From the cell containing the given text, extract its center point as (x, y) coordinate. 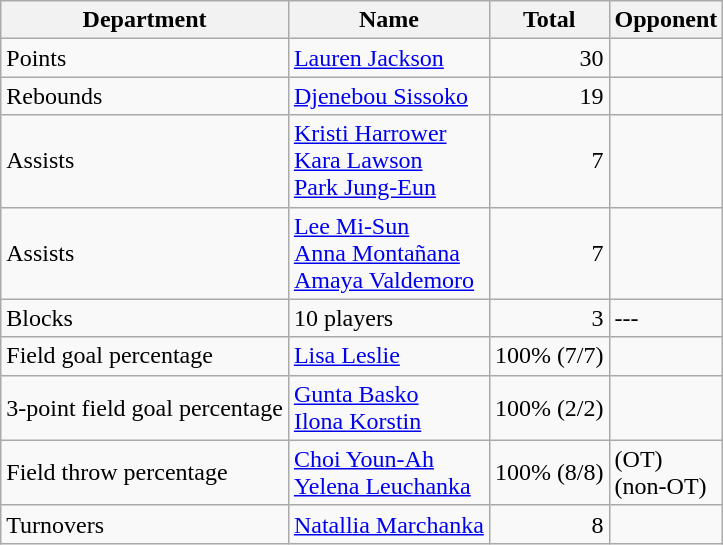
Points (145, 58)
100% (7/7) (549, 356)
Turnovers (145, 524)
Rebounds (145, 96)
30 (549, 58)
Choi Youn-Ah Yelena Leuchanka (388, 472)
Field throw percentage (145, 472)
Department (145, 20)
--- (666, 318)
3 (549, 318)
Lauren Jackson (388, 58)
Natallia Marchanka (388, 524)
8 (549, 524)
100% (8/8) (549, 472)
Total (549, 20)
Name (388, 20)
10 players (388, 318)
(OT) (non-OT) (666, 472)
Lisa Leslie (388, 356)
Blocks (145, 318)
3-point field goal percentage (145, 408)
Field goal percentage (145, 356)
Djenebou Sissoko (388, 96)
Gunta Basko Ilona Korstin (388, 408)
19 (549, 96)
Lee Mi-Sun Anna Montañana Amaya Valdemoro (388, 253)
100% (2/2) (549, 408)
Opponent (666, 20)
Kristi Harrower Kara Lawson Park Jung-Eun (388, 161)
